Detect which cell encompasses the target text, then output its (x, y) center coordinate. 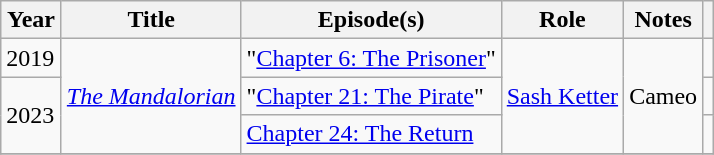
Sash Ketter (562, 96)
Episode(s) (371, 20)
Chapter 24: The Return (371, 134)
Role (562, 20)
2023 (32, 115)
2019 (32, 58)
The Mandalorian (151, 96)
"Chapter 21: The Pirate" (371, 96)
Cameo (664, 96)
Year (32, 20)
"Chapter 6: The Prisoner" (371, 58)
Title (151, 20)
Notes (664, 20)
